Determine the (x, y) coordinate at the center of the cell enclosing the given text.  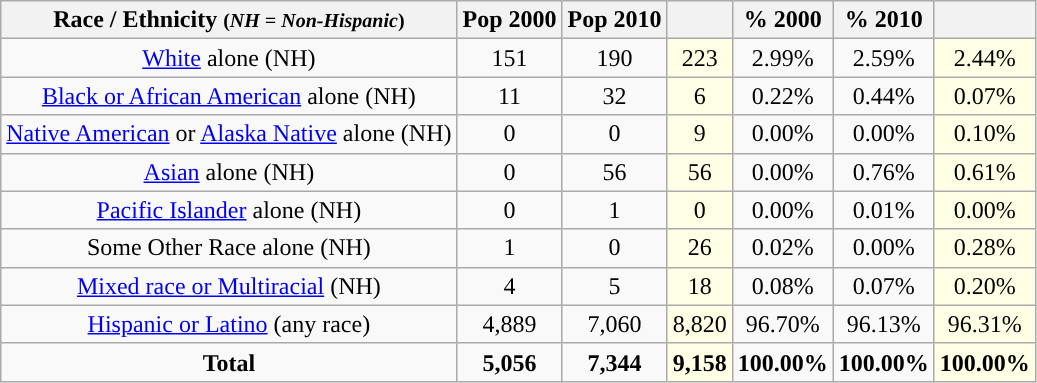
Some Other Race alone (NH) (229, 248)
0.22% (782, 96)
0.08% (782, 286)
Black or African American alone (NH) (229, 96)
0.28% (984, 248)
% 2010 (884, 20)
96.31% (984, 324)
Hispanic or Latino (any race) (229, 324)
32 (614, 96)
Race / Ethnicity (NH = Non-Hispanic) (229, 20)
223 (700, 58)
5 (614, 286)
0.10% (984, 134)
11 (510, 96)
0.44% (884, 96)
9,158 (700, 362)
2.44% (984, 58)
4,889 (510, 324)
190 (614, 58)
7,060 (614, 324)
Total (229, 362)
4 (510, 286)
26 (700, 248)
6 (700, 96)
18 (700, 286)
Pop 2010 (614, 20)
96.70% (782, 324)
Mixed race or Multiracial (NH) (229, 286)
Native American or Alaska Native alone (NH) (229, 134)
96.13% (884, 324)
9 (700, 134)
5,056 (510, 362)
Pacific Islander alone (NH) (229, 210)
% 2000 (782, 20)
0.01% (884, 210)
Pop 2000 (510, 20)
White alone (NH) (229, 58)
0.02% (782, 248)
Asian alone (NH) (229, 172)
2.59% (884, 58)
0.20% (984, 286)
2.99% (782, 58)
7,344 (614, 362)
0.61% (984, 172)
8,820 (700, 324)
0.76% (884, 172)
151 (510, 58)
